Scan for the cell matching the given text and deliver its [x, y] coordinate at center. 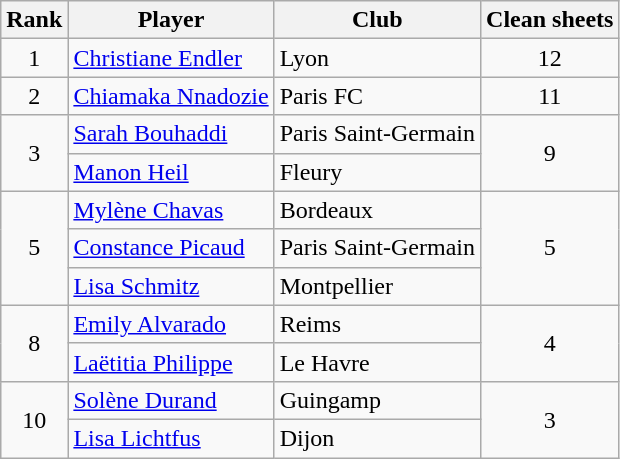
Montpellier [377, 286]
10 [34, 419]
Lyon [377, 58]
1 [34, 58]
12 [550, 58]
Dijon [377, 438]
Rank [34, 20]
Paris FC [377, 96]
Manon Heil [171, 172]
Laëtitia Philippe [171, 362]
Player [171, 20]
Emily Alvarado [171, 324]
11 [550, 96]
4 [550, 343]
Lisa Schmitz [171, 286]
Christiane Endler [171, 58]
Le Havre [377, 362]
Lisa Lichtfus [171, 438]
Guingamp [377, 400]
9 [550, 153]
Solène Durand [171, 400]
Reims [377, 324]
Chiamaka Nnadozie [171, 96]
Bordeaux [377, 210]
Clean sheets [550, 20]
2 [34, 96]
Club [377, 20]
Constance Picaud [171, 248]
8 [34, 343]
Fleury [377, 172]
Sarah Bouhaddi [171, 134]
Mylène Chavas [171, 210]
